Capture the cell that displays the provided text and extract its (X, Y) central coordinate. 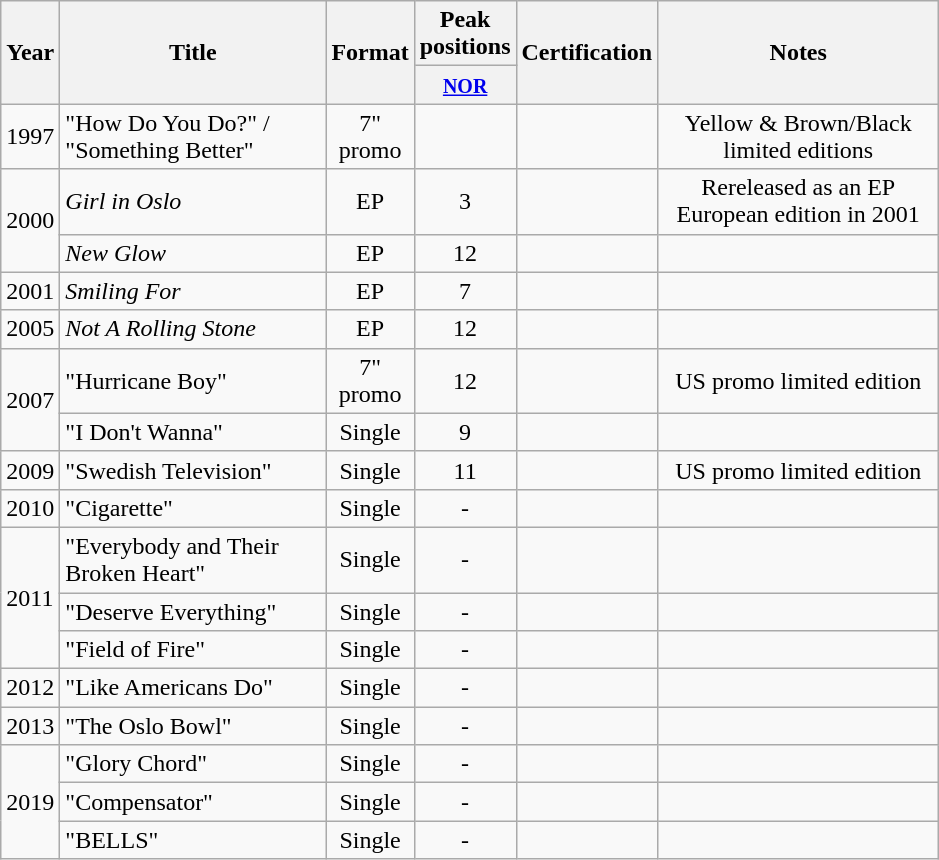
2005 (30, 329)
7 (465, 291)
2011 (30, 598)
Girl in Oslo (193, 202)
Rereleased as an EP European edition in 2001 (798, 202)
Year (30, 52)
"Cigarette" (193, 508)
2000 (30, 220)
11 (465, 470)
NOR (465, 85)
Certification (587, 52)
"Hurricane Boy" (193, 380)
"Glory Chord" (193, 764)
"The Oslo Bowl" (193, 726)
2010 (30, 508)
Yellow & Brown/Black limited editions (798, 136)
Not A Rolling Stone (193, 329)
Peak positions (465, 34)
"Deserve Everything" (193, 611)
2007 (30, 400)
"How Do You Do?" / "Something Better" (193, 136)
2009 (30, 470)
"Compensator" (193, 802)
9 (465, 432)
"I Don't Wanna" (193, 432)
Smiling For (193, 291)
New Glow (193, 253)
2012 (30, 688)
Format (370, 52)
"Everybody and Their Broken Heart" (193, 560)
3 (465, 202)
2013 (30, 726)
2019 (30, 802)
"Swedish Television" (193, 470)
"BELLS" (193, 840)
2001 (30, 291)
Notes (798, 52)
1997 (30, 136)
"Like Americans Do" (193, 688)
"Field of Fire" (193, 650)
Title (193, 52)
